Pinpoint the cell where the given text exists, returning its (x, y) midpoint coordinate. 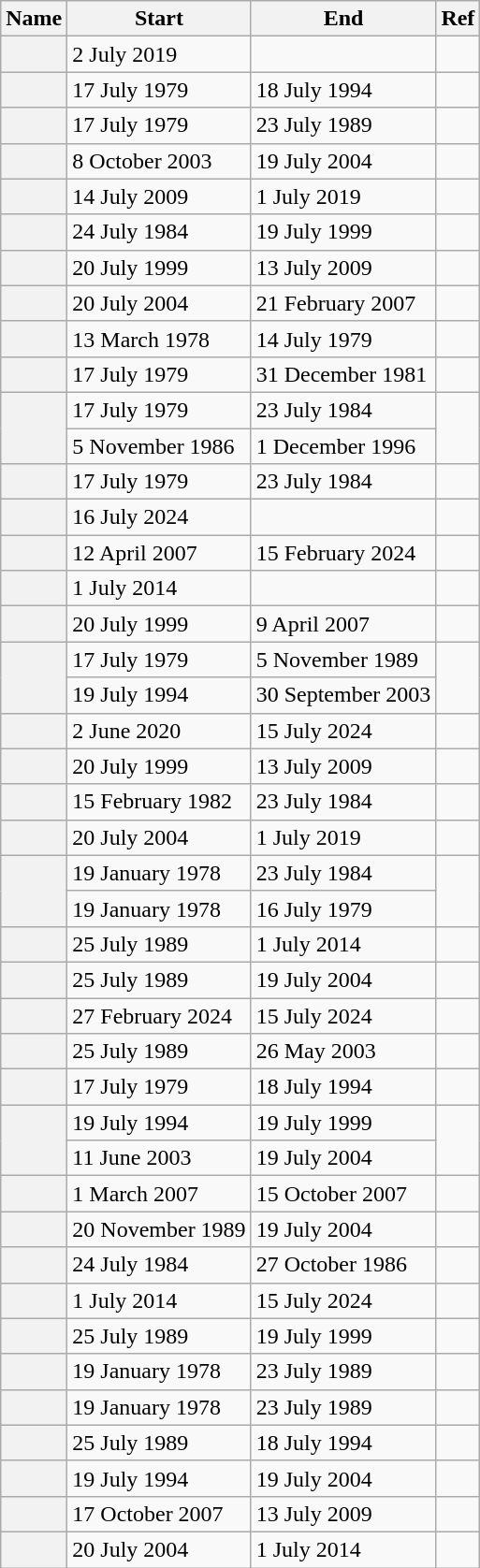
Name (34, 19)
5 November 1986 (159, 446)
11 June 2003 (159, 1158)
15 February 1982 (159, 802)
8 October 2003 (159, 161)
12 April 2007 (159, 553)
27 February 2024 (159, 1015)
16 July 1979 (343, 908)
14 July 1979 (343, 339)
13 March 1978 (159, 339)
9 April 2007 (343, 624)
14 July 2009 (159, 196)
Start (159, 19)
1 March 2007 (159, 1194)
15 February 2024 (343, 553)
2 June 2020 (159, 731)
2 July 2019 (159, 54)
27 October 1986 (343, 1265)
30 September 2003 (343, 695)
26 May 2003 (343, 1052)
Ref (458, 19)
31 December 1981 (343, 374)
1 December 1996 (343, 446)
17 October 2007 (159, 1514)
5 November 1989 (343, 660)
21 February 2007 (343, 303)
15 October 2007 (343, 1194)
16 July 2024 (159, 517)
End (343, 19)
20 November 1989 (159, 1229)
